From the cell containing the given text, extract its center point as [x, y] coordinate. 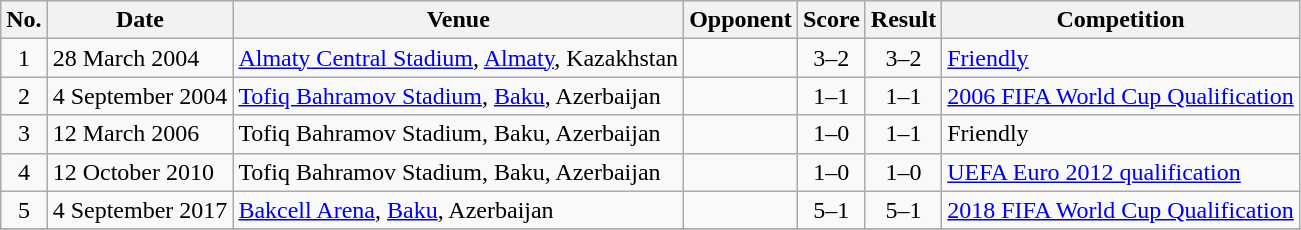
Opponent [741, 20]
2018 FIFA World Cup Qualification [1121, 210]
1 [24, 58]
12 October 2010 [140, 172]
Almaty Central Stadium, Almaty, Kazakhstan [458, 58]
Competition [1121, 20]
4 September 2004 [140, 96]
No. [24, 20]
Venue [458, 20]
28 March 2004 [140, 58]
Score [831, 20]
Bakcell Arena, Baku, Azerbaijan [458, 210]
4 [24, 172]
3 [24, 134]
12 March 2006 [140, 134]
Date [140, 20]
2 [24, 96]
UEFA Euro 2012 qualification [1121, 172]
4 September 2017 [140, 210]
2006 FIFA World Cup Qualification [1121, 96]
Result [903, 20]
5 [24, 210]
